Provide the (X, Y) coordinate of the cell's center where the given text is located.  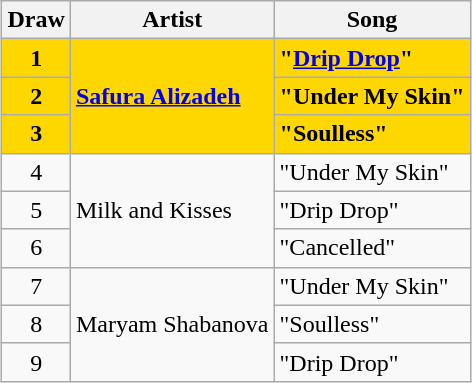
6 (36, 248)
Safura Alizadeh (172, 96)
9 (36, 362)
3 (36, 134)
8 (36, 324)
1 (36, 58)
Artist (172, 20)
Milk and Kisses (172, 210)
Song (372, 20)
Draw (36, 20)
5 (36, 210)
4 (36, 172)
Maryam Shabanova (172, 324)
2 (36, 96)
"Cancelled" (372, 248)
7 (36, 286)
